Return [X, Y] of the center of cell containing provided text 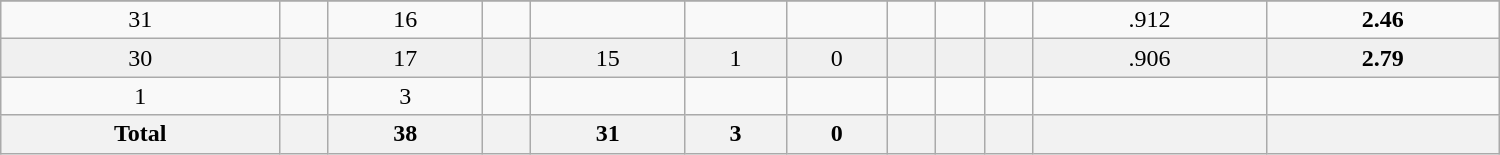
.912 [1150, 20]
.906 [1150, 58]
2.79 [1382, 58]
38 [405, 134]
2.46 [1382, 20]
17 [405, 58]
16 [405, 20]
15 [608, 58]
Total [140, 134]
30 [140, 58]
